For the text-containing cell, return its midpoint in (X, Y) coordinate format. 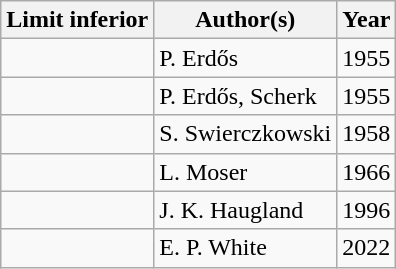
P. Erdős, Scherk (246, 96)
2022 (366, 248)
P. Erdős (246, 58)
Year (366, 20)
1996 (366, 210)
L. Moser (246, 172)
1958 (366, 134)
E. P. White (246, 248)
Author(s) (246, 20)
S. Swierczkowski (246, 134)
1966 (366, 172)
J. K. Haugland (246, 210)
Limit inferior (78, 20)
